Capture the cell that displays the provided text and extract its (x, y) central coordinate. 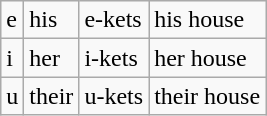
e-kets (114, 20)
his (52, 20)
his house (208, 20)
i (12, 58)
her house (208, 58)
their (52, 96)
i-kets (114, 58)
e (12, 20)
their house (208, 96)
u-kets (114, 96)
her (52, 58)
u (12, 96)
